Return the [X, Y] coordinate for the center point of the cell that contains the specified text.  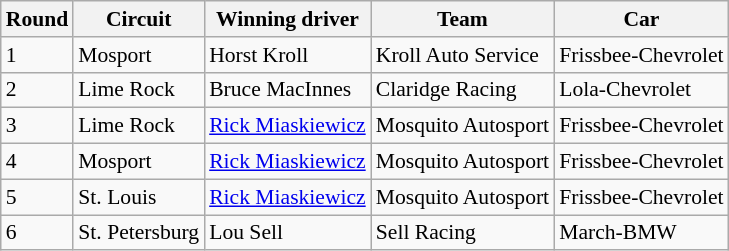
Kroll Auto Service [462, 55]
Horst Kroll [288, 55]
Lola-Chevrolet [641, 90]
1 [38, 55]
6 [38, 233]
Round [38, 19]
2 [38, 90]
Winning driver [288, 19]
Lou Sell [288, 233]
St. Louis [138, 197]
Claridge Racing [462, 90]
3 [38, 126]
March-BMW [641, 233]
5 [38, 197]
Bruce MacInnes [288, 90]
4 [38, 162]
Circuit [138, 19]
Team [462, 19]
St. Petersburg [138, 233]
Car [641, 19]
Sell Racing [462, 233]
